Capture the cell that displays the provided text and extract its [X, Y] central coordinate. 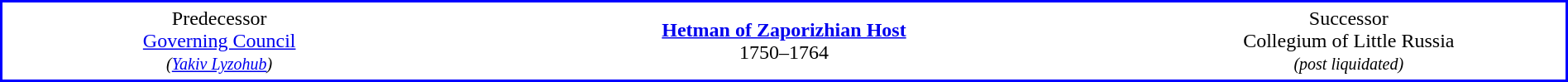
PredecessorGoverning Council(Yakiv Lyzohub) [219, 41]
Hetman of Zaporizhian Host1750–1764 [784, 41]
SuccessorCollegium of Little Russia(post liquidated) [1350, 41]
